Determine the [x, y] coordinate at the center of the cell enclosing the given text.  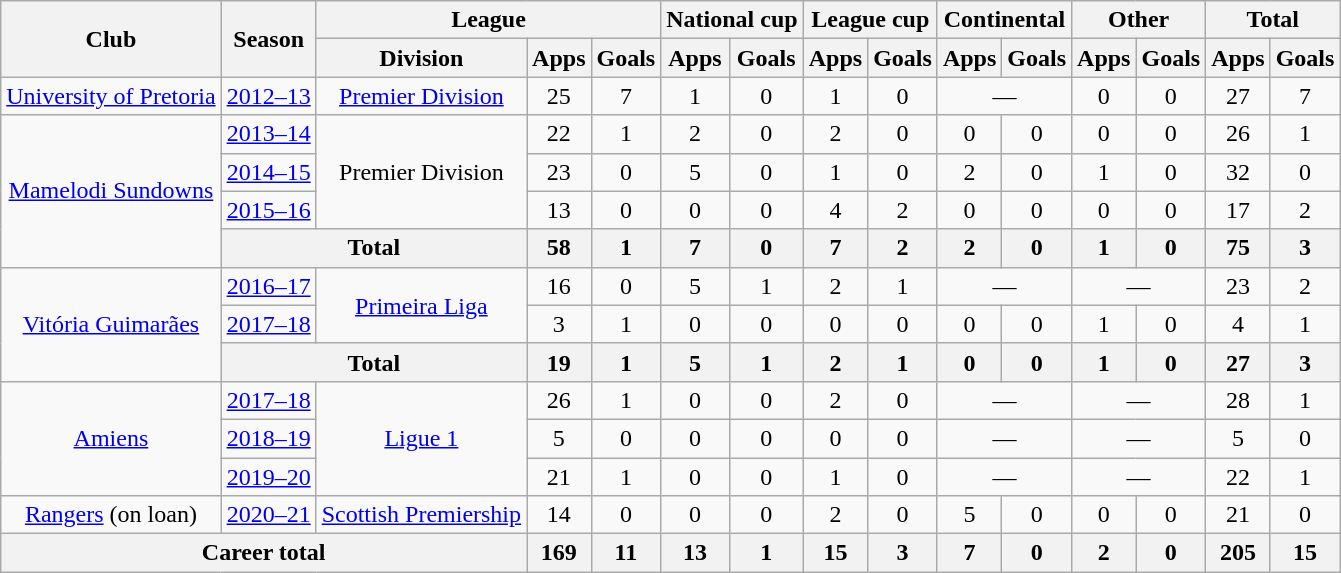
169 [559, 553]
Other [1139, 20]
32 [1238, 172]
Mamelodi Sundowns [111, 191]
2016–17 [268, 286]
25 [559, 96]
2013–14 [268, 134]
Season [268, 39]
58 [559, 248]
League cup [870, 20]
Amiens [111, 438]
National cup [732, 20]
17 [1238, 210]
League [488, 20]
2020–21 [268, 515]
Vitória Guimarães [111, 324]
Ligue 1 [421, 438]
2012–13 [268, 96]
205 [1238, 553]
19 [559, 362]
Scottish Premiership [421, 515]
2014–15 [268, 172]
16 [559, 286]
75 [1238, 248]
11 [626, 553]
28 [1238, 400]
2015–16 [268, 210]
Career total [264, 553]
2018–19 [268, 438]
2019–20 [268, 477]
14 [559, 515]
Rangers (on loan) [111, 515]
University of Pretoria [111, 96]
Primeira Liga [421, 305]
Continental [1004, 20]
Division [421, 58]
Club [111, 39]
